Provide the [X, Y] coordinate of the cell's center where the given text is located.  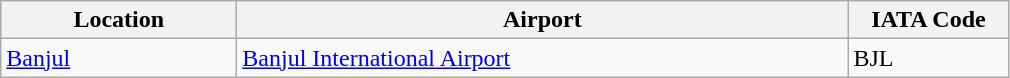
Airport [542, 20]
BJL [928, 58]
Location [119, 20]
Banjul International Airport [542, 58]
Banjul [119, 58]
IATA Code [928, 20]
